Determine the [X, Y] coordinate at the center of the cell enclosing the given text.  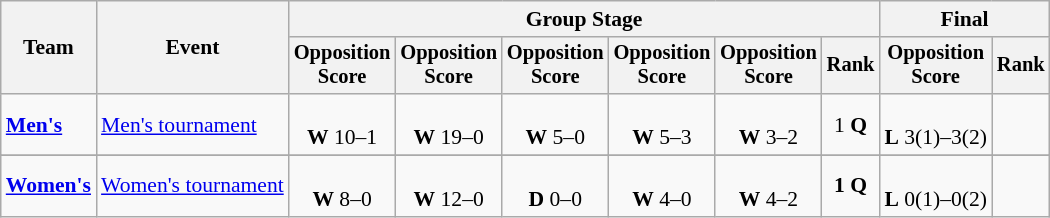
Women's [48, 186]
Men's tournament [192, 124]
Event [192, 48]
W 19–0 [448, 124]
W 3–2 [768, 124]
W 4–0 [662, 186]
L 3(1)–3(2) [936, 124]
W 5–3 [662, 124]
Women's tournament [192, 186]
W 8–0 [342, 186]
Team [48, 48]
Men's [48, 124]
W 12–0 [448, 186]
W 10–1 [342, 124]
Final [964, 19]
L 0(1)–0(2) [936, 186]
D 0–0 [556, 186]
W 5–0 [556, 124]
Group Stage [584, 19]
W 4–2 [768, 186]
